From the cell containing the given text, extract its center point as [X, Y] coordinate. 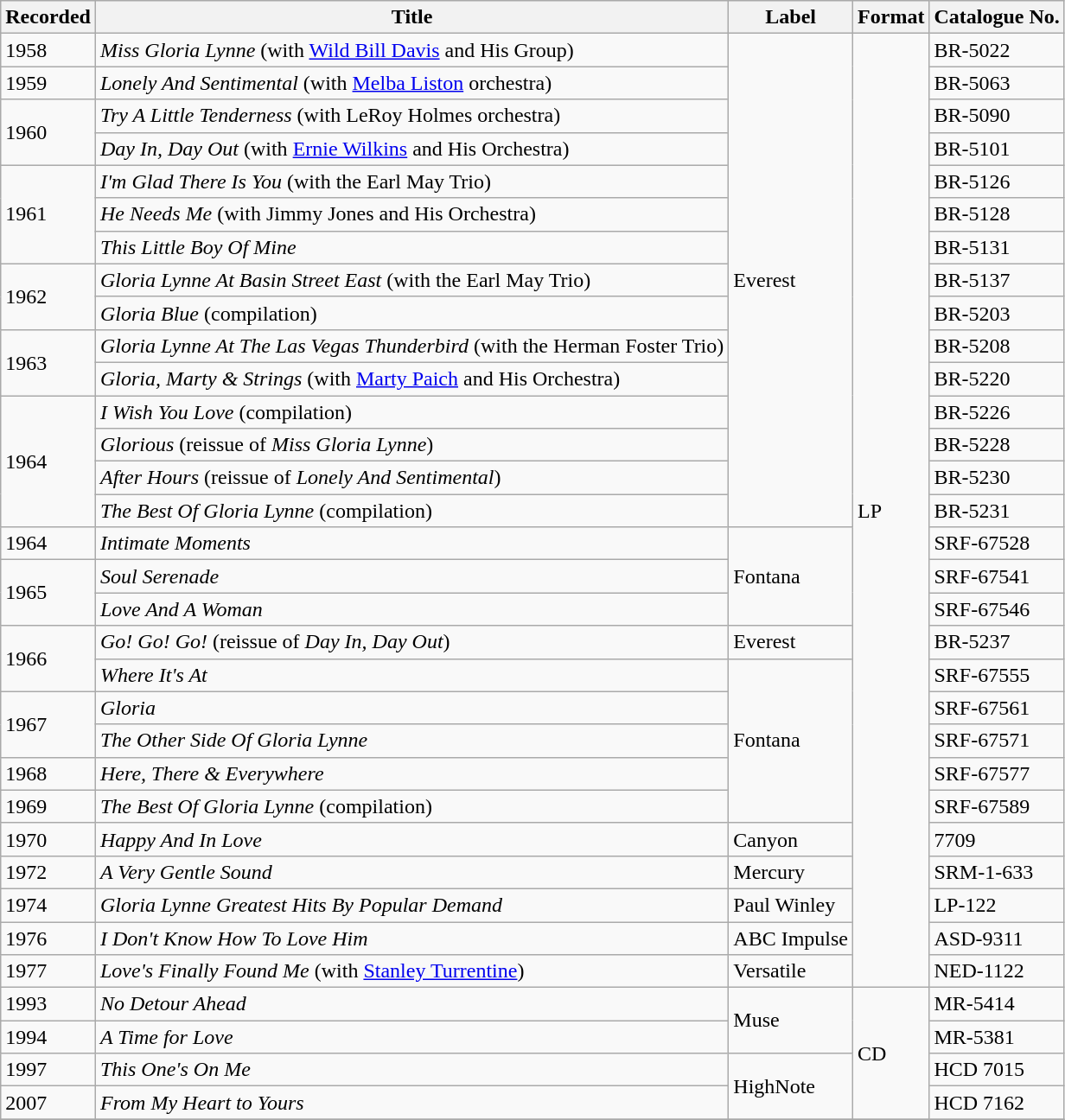
SRF-67541 [997, 576]
NED-1122 [997, 971]
A Very Gentle Sound [411, 872]
Lonely And Sentimental (with Melba Liston orchestra) [411, 83]
1974 [48, 905]
Where It's At [411, 675]
HighNote [791, 1086]
1994 [48, 1037]
BR-5230 [997, 478]
Label [791, 17]
This One's On Me [411, 1070]
Recorded [48, 17]
Gloria [411, 708]
BR-5231 [997, 511]
Gloria Lynne Greatest Hits By Popular Demand [411, 905]
Go! Go! Go! (reissue of Day In, Day Out) [411, 642]
1963 [48, 362]
Intimate Moments [411, 544]
BR-5226 [997, 412]
From My Heart to Yours [411, 1103]
ASD-9311 [997, 938]
SRF-67546 [997, 609]
BR-5063 [997, 83]
BR-5022 [997, 50]
1965 [48, 593]
Title [411, 17]
I Wish You Love (compilation) [411, 412]
Soul Serenade [411, 576]
Love And A Woman [411, 609]
Gloria Lynne At Basin Street East (with the Earl May Trio) [411, 280]
Here, There & Everywhere [411, 773]
SRF-67561 [997, 708]
SRM-1-633 [997, 872]
After Hours (reissue of Lonely And Sentimental) [411, 478]
1969 [48, 806]
This Little Boy Of Mine [411, 247]
BR-5101 [997, 149]
1993 [48, 1004]
Miss Gloria Lynne (with Wild Bill Davis and His Group) [411, 50]
BR-5208 [997, 346]
BR-5220 [997, 379]
Day In, Day Out (with Ernie Wilkins and His Orchestra) [411, 149]
Canyon [791, 839]
1972 [48, 872]
SRF-67589 [997, 806]
BR-5131 [997, 247]
Gloria Lynne At The Las Vegas Thunderbird (with the Herman Foster Trio) [411, 346]
Love's Finally Found Me (with Stanley Turrentine) [411, 971]
SRF-67571 [997, 741]
1970 [48, 839]
He Needs Me (with Jimmy Jones and His Orchestra) [411, 214]
Happy And In Love [411, 839]
BR-5228 [997, 445]
Muse [791, 1021]
MR-5414 [997, 1004]
1976 [48, 938]
1960 [48, 132]
Versatile [791, 971]
1962 [48, 296]
BR-5137 [997, 280]
BR-5126 [997, 181]
Catalogue No. [997, 17]
Gloria, Marty & Strings (with Marty Paich and His Orchestra) [411, 379]
CD [891, 1053]
SRF-67555 [997, 675]
No Detour Ahead [411, 1004]
SRF-67577 [997, 773]
Gloria Blue (compilation) [411, 313]
BR-5237 [997, 642]
LP [891, 511]
1967 [48, 724]
ABC Impulse [791, 938]
1958 [48, 50]
1961 [48, 214]
SRF-67528 [997, 544]
Glorious (reissue of Miss Gloria Lynne) [411, 445]
BR-5128 [997, 214]
The Other Side Of Gloria Lynne [411, 741]
Paul Winley [791, 905]
Format [891, 17]
LP-122 [997, 905]
BR-5203 [997, 313]
I'm Glad There Is You (with the Earl May Trio) [411, 181]
HCD 7162 [997, 1103]
I Don't Know How To Love Him [411, 938]
1966 [48, 659]
HCD 7015 [997, 1070]
1959 [48, 83]
Mercury [791, 872]
7709 [997, 839]
1977 [48, 971]
MR-5381 [997, 1037]
Try A Little Tenderness (with LeRoy Holmes orchestra) [411, 116]
2007 [48, 1103]
1997 [48, 1070]
BR-5090 [997, 116]
A Time for Love [411, 1037]
1968 [48, 773]
